For the text-containing cell, return its midpoint in (x, y) coordinate format. 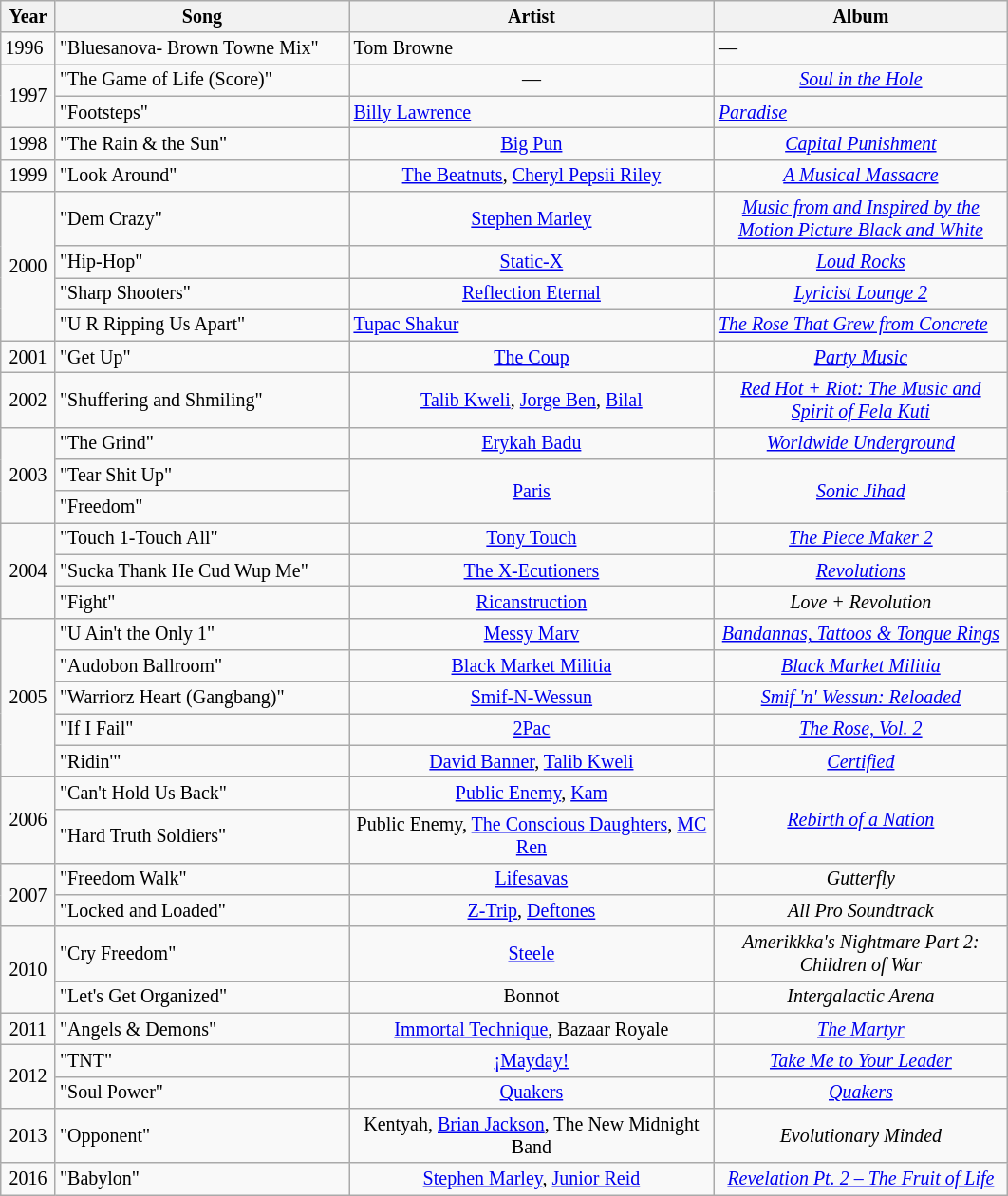
2Pac (532, 729)
2010 (28, 970)
Music from and Inspired by the Motion Picture Black and White (860, 218)
"U Ain't the Only 1" (201, 634)
2006 (28, 820)
Lyricist Lounge 2 (860, 294)
Loud Rocks (860, 262)
"Soul Power" (201, 1093)
Paris (532, 492)
The Beatnuts, Cheryl Pepsii Riley (532, 175)
¡Mayday! (532, 1061)
Tony Touch (532, 539)
Song (201, 17)
The Coup (532, 357)
The X-Ecutioners (532, 571)
"Hip-Hop" (201, 262)
Amerikkka's Nightmare Part 2: Children of War (860, 955)
2012 (28, 1076)
The Martyr (860, 1029)
"Shuffering and Shmiling" (201, 401)
"Warriorz Heart (Gangbang)" (201, 697)
Sonic Jihad (860, 492)
Steele (532, 955)
Public Enemy, Kam (532, 794)
"Opponent" (201, 1135)
"Ridin'" (201, 761)
Soul in the Hole (860, 80)
Take Me to Your Leader (860, 1061)
"The Game of Life (Score)" (201, 80)
"Tear Shit Up" (201, 475)
"Freedom Walk" (201, 879)
2003 (28, 476)
Rebirth of a Nation (860, 820)
Capital Punishment (860, 144)
Certified (860, 761)
"Babylon" (201, 1179)
Party Music (860, 357)
2011 (28, 1029)
"Locked and Loaded" (201, 911)
Tupac Shakur (532, 325)
Big Pun (532, 144)
"U R Ripping Us Apart" (201, 325)
"The Rain & the Sun" (201, 144)
"Sucka Thank He Cud Wup Me" (201, 571)
Stephen Marley, Junior Reid (532, 1179)
Year (28, 17)
Erykah Badu (532, 444)
2004 (28, 570)
2002 (28, 401)
"Sharp Shooters" (201, 294)
Artist (532, 17)
Messy Marv (532, 634)
2013 (28, 1135)
1996 (28, 49)
Ricanstruction (532, 602)
The Piece Maker 2 (860, 539)
"Cry Freedom" (201, 955)
Red Hot + Riot: The Music and Spirit of Fela Kuti (860, 401)
Lifesavas (532, 879)
Bandannas, Tattoos & Tongue Rings (860, 634)
Smif-N-Wessun (532, 697)
1998 (28, 144)
"Audobon Ballroom" (201, 666)
"Let's Get Organized" (201, 997)
Reflection Eternal (532, 294)
All Pro Soundtrack (860, 911)
2001 (28, 357)
"Hard Truth Soldiers" (201, 835)
Tom Browne (532, 49)
Intergalactic Arena (860, 997)
"The Grind" (201, 444)
The Rose, Vol. 2 (860, 729)
Gutterfly (860, 879)
The Rose That Grew from Concrete (860, 325)
1997 (28, 97)
Album (860, 17)
Immortal Technique, Bazaar Royale (532, 1029)
A Musical Massacre (860, 175)
Billy Lawrence (532, 112)
1999 (28, 175)
Public Enemy, The Conscious Daughters, MC Ren (532, 835)
2007 (28, 896)
Paradise (860, 112)
"Bluesanova- Brown Towne Mix" (201, 49)
"Look Around" (201, 175)
Smif 'n' Wessun: Reloaded (860, 697)
"Angels & Demons" (201, 1029)
Revelation Pt. 2 – The Fruit of Life (860, 1179)
"Freedom" (201, 507)
Z-Trip, Deftones (532, 911)
"If I Fail" (201, 729)
Love + Revolution (860, 602)
David Banner, Talib Kweli (532, 761)
Evolutionary Minded (860, 1135)
"Get Up" (201, 357)
Static-X (532, 262)
"Touch 1-Touch All" (201, 539)
2000 (28, 267)
"Dem Crazy" (201, 218)
"Can't Hold Us Back" (201, 794)
Talib Kweli, Jorge Ben, Bilal (532, 401)
2016 (28, 1179)
"TNT" (201, 1061)
Kentyah, Brian Jackson, The New Midnight Band (532, 1135)
Stephen Marley (532, 218)
2005 (28, 699)
Bonnot (532, 997)
"Fight" (201, 602)
"Footsteps" (201, 112)
Worldwide Underground (860, 444)
Revolutions (860, 571)
